From the cell containing the given text, extract its center point as (X, Y) coordinate. 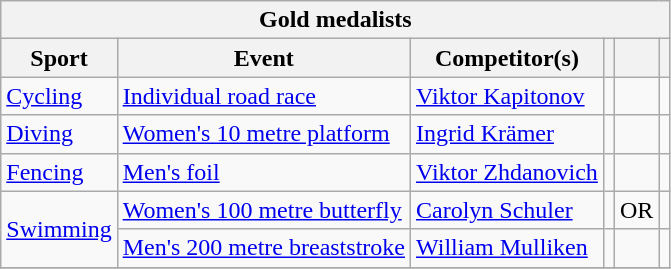
Viktor Zhdanovich (506, 172)
Sport (59, 58)
Ingrid Krämer (506, 134)
Swimming (59, 229)
Competitor(s) (506, 58)
Women's 100 metre butterfly (264, 210)
Gold medalists (336, 20)
Diving (59, 134)
Individual road race (264, 96)
Event (264, 58)
Viktor Kapitonov (506, 96)
Carolyn Schuler (506, 210)
Men's 200 metre breaststroke (264, 248)
OR (636, 210)
Cycling (59, 96)
Women's 10 metre platform (264, 134)
Men's foil (264, 172)
William Mulliken (506, 248)
Fencing (59, 172)
